Find where the given text appears and provide that cell's center as [x, y] coordinate. 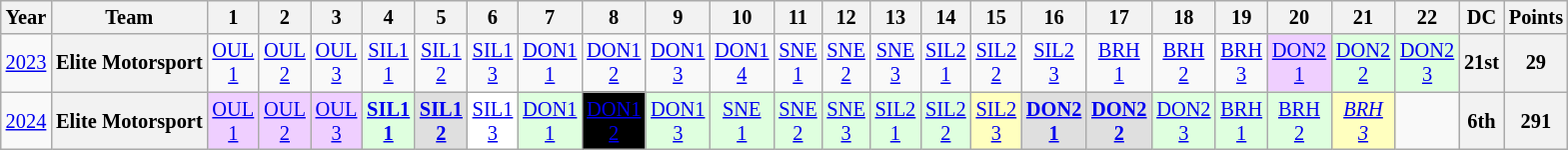
13 [895, 17]
20 [1299, 17]
6 [493, 17]
7 [550, 17]
Year [26, 17]
DC [1481, 17]
17 [1119, 17]
4 [388, 17]
22 [1427, 17]
21 [1363, 17]
9 [678, 17]
2024 [26, 121]
6th [1481, 121]
19 [1241, 17]
21st [1481, 63]
2023 [26, 63]
DON14 [742, 63]
8 [614, 17]
15 [996, 17]
10 [742, 17]
18 [1183, 17]
291 [1536, 121]
14 [945, 17]
11 [797, 17]
5 [442, 17]
29 [1536, 63]
Team [129, 17]
1 [234, 17]
3 [337, 17]
Points [1536, 17]
16 [1053, 17]
2 [285, 17]
12 [845, 17]
